Detect which cell encompasses the target text, then output its [X, Y] center coordinate. 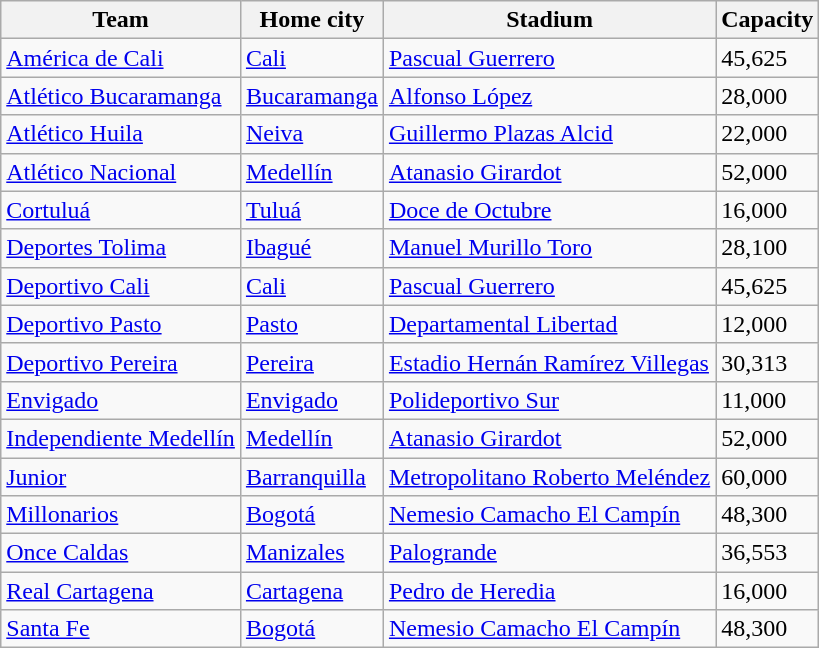
60,000 [768, 477]
28,100 [768, 248]
28,000 [768, 96]
12,000 [768, 324]
Stadium [549, 20]
30,313 [768, 362]
Manizales [312, 553]
Pereira [312, 362]
Cartagena [312, 591]
11,000 [768, 400]
Barranquilla [312, 477]
Santa Fe [121, 629]
Deportivo Pasto [121, 324]
Deportivo Pereira [121, 362]
Pedro de Heredia [549, 591]
Deportes Tolima [121, 248]
Bucaramanga [312, 96]
Capacity [768, 20]
Polideportivo Sur [549, 400]
Once Caldas [121, 553]
Guillermo Plazas Alcid [549, 134]
22,000 [768, 134]
36,553 [768, 553]
Alfonso López [549, 96]
Atlético Huila [121, 134]
Deportivo Cali [121, 286]
Departamental Libertad [549, 324]
Neiva [312, 134]
Ibagué [312, 248]
Manuel Murillo Toro [549, 248]
Estadio Hernán Ramírez Villegas [549, 362]
Pasto [312, 324]
Millonarios [121, 515]
Metropolitano Roberto Meléndez [549, 477]
Real Cartagena [121, 591]
Home city [312, 20]
Atlético Nacional [121, 172]
Junior [121, 477]
Team [121, 20]
Atlético Bucaramanga [121, 96]
Cortuluá [121, 210]
Palogrande [549, 553]
América de Cali [121, 58]
Doce de Octubre [549, 210]
Tuluá [312, 210]
Independiente Medellín [121, 438]
